Capture the cell that displays the provided text and extract its [x, y] central coordinate. 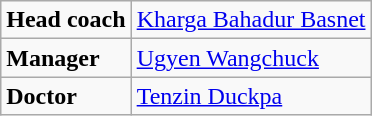
Kharga Bahadur Basnet [251, 20]
Ugyen Wangchuck [251, 58]
Doctor [66, 96]
Manager [66, 58]
Tenzin Duckpa [251, 96]
Head coach [66, 20]
